Return [x, y] of the center of cell containing provided text 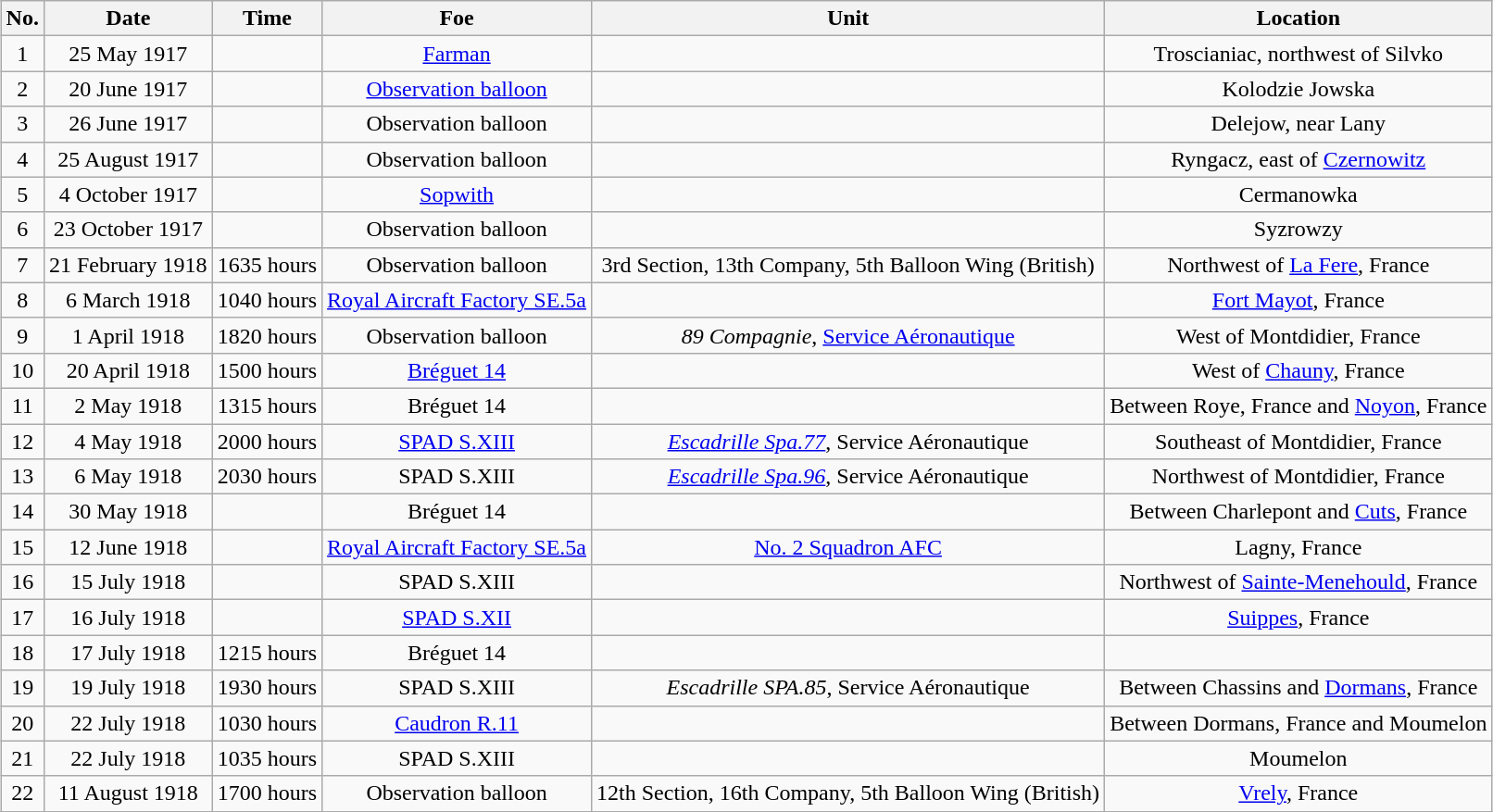
Fort Mayot, France [1299, 300]
19 [22, 688]
Moumelon [1299, 758]
21 February 1918 [128, 265]
West of Chauny, France [1299, 370]
15 July 1918 [128, 582]
Lagny, France [1299, 547]
18 [22, 653]
1035 hours [267, 758]
12th Section, 16th Company, 5th Balloon Wing (British) [848, 793]
15 [22, 547]
14 [22, 512]
4 [22, 159]
17 July 1918 [128, 653]
Between Roye, France and Noyon, France [1299, 406]
89 Compagnie, Service Aéronautique [848, 335]
20 [22, 723]
26 June 1917 [128, 124]
Northwest of Sainte-Menehould, France [1299, 582]
2 May 1918 [128, 406]
1315 hours [267, 406]
10 [22, 370]
2000 hours [267, 442]
Syzrowzy [1299, 230]
Foe [458, 19]
16 [22, 582]
2030 hours [267, 477]
3rd Section, 13th Company, 5th Balloon Wing (British) [848, 265]
1700 hours [267, 793]
8 [22, 300]
1 [22, 54]
Kolodzie Jowska [1299, 89]
9 [22, 335]
Sopwith [458, 194]
1215 hours [267, 653]
Suippes, France [1299, 618]
4 October 1917 [128, 194]
5 [22, 194]
Southeast of Montdidier, France [1299, 442]
Caudron R.11 [458, 723]
22 [22, 793]
1820 hours [267, 335]
20 June 1917 [128, 89]
Escadrille Spa.77, Service Aéronautique [848, 442]
3 [22, 124]
19 July 1918 [128, 688]
1040 hours [267, 300]
Ryngacz, east of Czernowitz [1299, 159]
12 [22, 442]
West of Montdidier, France [1299, 335]
Delejow, near Lany [1299, 124]
Farman [458, 54]
SPAD S.XII [458, 618]
17 [22, 618]
1930 hours [267, 688]
Escadrille SPA.85, Service Aéronautique [848, 688]
1030 hours [267, 723]
25 August 1917 [128, 159]
Northwest of La Fere, France [1299, 265]
No. 2 Squadron AFC [848, 547]
Location [1299, 19]
13 [22, 477]
16 July 1918 [128, 618]
1500 hours [267, 370]
2 [22, 89]
20 April 1918 [128, 370]
Time [267, 19]
21 [22, 758]
7 [22, 265]
23 October 1917 [128, 230]
Between Dormans, France and Moumelon [1299, 723]
Troscianiac, northwest of Silvko [1299, 54]
Unit [848, 19]
Escadrille Spa.96, Service Aéronautique [848, 477]
30 May 1918 [128, 512]
Cermanowka [1299, 194]
Vrely, France [1299, 793]
11 August 1918 [128, 793]
No. [22, 19]
4 May 1918 [128, 442]
Between Chassins and Dormans, France [1299, 688]
Between Charlepont and Cuts, France [1299, 512]
25 May 1917 [128, 54]
Date [128, 19]
6 May 1918 [128, 477]
11 [22, 406]
Northwest of Montdidier, France [1299, 477]
6 [22, 230]
1 April 1918 [128, 335]
12 June 1918 [128, 547]
1635 hours [267, 265]
6 March 1918 [128, 300]
